Detect which cell encompasses the target text, then output its (x, y) center coordinate. 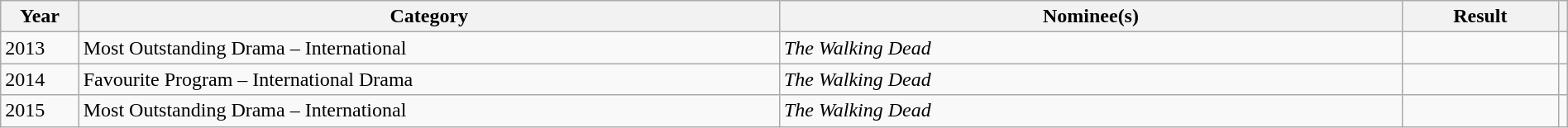
Favourite Program – International Drama (428, 79)
2013 (40, 48)
2014 (40, 79)
2015 (40, 111)
Result (1480, 17)
Category (428, 17)
Year (40, 17)
Nominee(s) (1090, 17)
